Find where the given text appears and provide that cell's center as [x, y] coordinate. 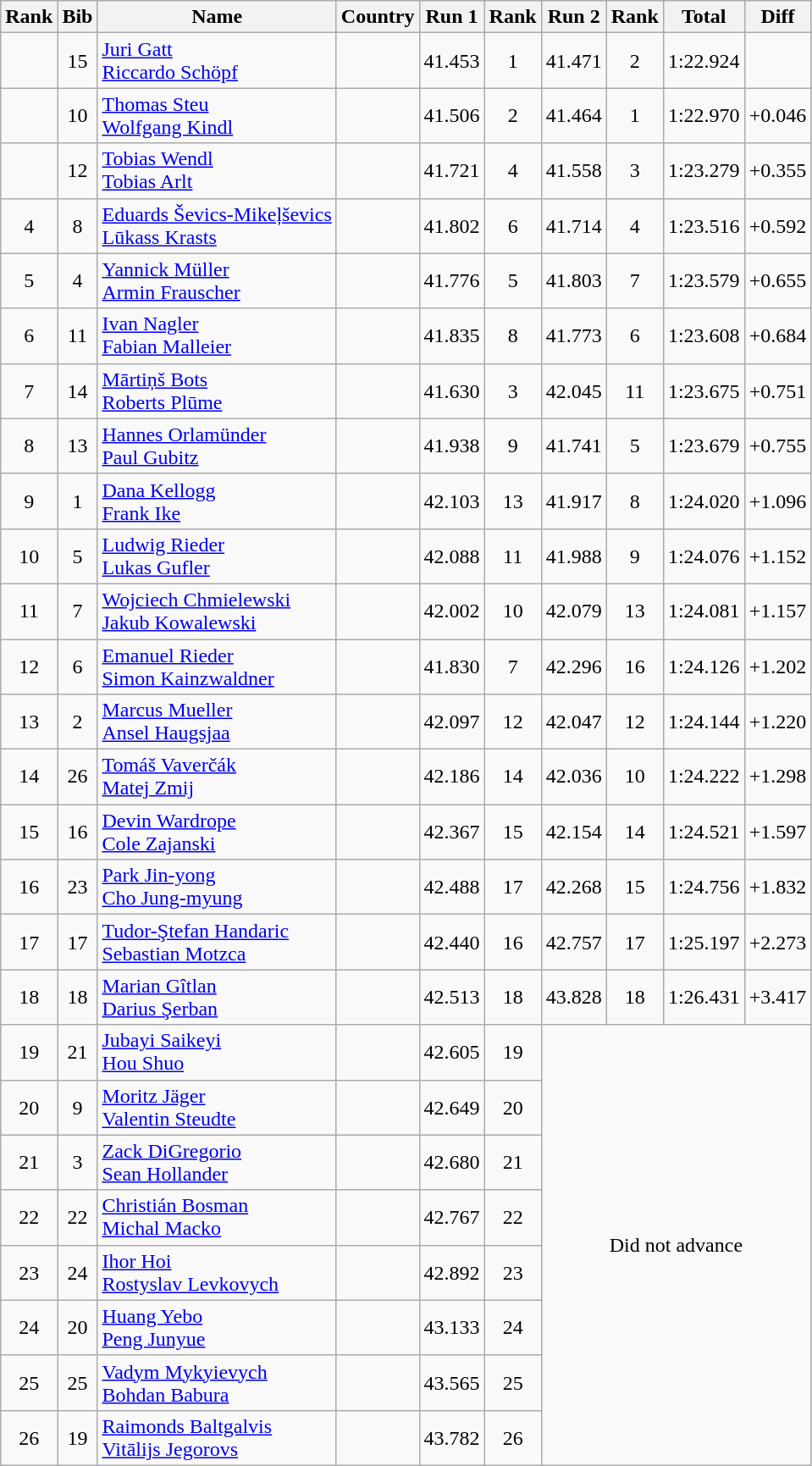
+1.220 [777, 722]
+0.655 [777, 281]
Total [704, 17]
42.036 [574, 777]
Diff [777, 17]
Mārtiņš BotsRoberts Plūme [217, 391]
Hannes OrlamünderPaul Gubitz [217, 445]
1:24.144 [704, 722]
1:23.679 [704, 445]
42.892 [452, 1272]
41.803 [574, 281]
41.835 [452, 335]
Vadym MykyievychBohdan Babura [217, 1382]
+0.355 [777, 171]
1:24.020 [704, 501]
41.917 [574, 501]
Eduards Ševics-MikeļševicsLūkass Krasts [217, 225]
Run 2 [574, 17]
1:25.197 [704, 942]
Raimonds BaltgalvisVitālijs Jegorovs [217, 1438]
42.605 [452, 1052]
42.103 [452, 501]
42.154 [574, 832]
Zack DiGregorioSean Hollander [217, 1162]
+3.417 [777, 998]
+1.832 [777, 888]
43.782 [452, 1438]
42.296 [574, 666]
41.714 [574, 225]
+0.751 [777, 391]
42.079 [574, 611]
+0.046 [777, 115]
42.047 [574, 722]
Marcus MuellerAnsel Haugsjaa [217, 722]
41.506 [452, 115]
42.440 [452, 942]
Christián BosmanMichal Macko [217, 1218]
Tobias WendlTobias Arlt [217, 171]
1:24.521 [704, 832]
Ludwig RiederLukas Gufler [217, 556]
+0.684 [777, 335]
42.488 [452, 888]
Devin WardropeCole Zajanski [217, 832]
Wojciech ChmielewskiJakub Kowalewski [217, 611]
1:23.279 [704, 171]
42.757 [574, 942]
1:23.675 [704, 391]
Yannick MüllerArmin Frauscher [217, 281]
42.186 [452, 777]
1:23.516 [704, 225]
Dana KelloggFrank Ike [217, 501]
1:24.126 [704, 666]
42.649 [452, 1108]
Ivan NaglerFabian Malleier [217, 335]
42.268 [574, 888]
42.513 [452, 998]
1:24.756 [704, 888]
1:24.076 [704, 556]
+1.157 [777, 611]
Emanuel RiederSimon Kainzwaldner [217, 666]
42.045 [574, 391]
41.773 [574, 335]
43.828 [574, 998]
1:22.970 [704, 115]
41.471 [574, 61]
43.565 [452, 1382]
42.680 [452, 1162]
Thomas SteuWolfgang Kindl [217, 115]
42.097 [452, 722]
42.002 [452, 611]
1:26.431 [704, 998]
Huang YeboPeng Junyue [217, 1328]
41.776 [452, 281]
41.988 [574, 556]
41.464 [574, 115]
41.558 [574, 171]
1:22.924 [704, 61]
Bib [78, 17]
42.767 [452, 1218]
41.830 [452, 666]
Name [217, 17]
42.367 [452, 832]
1:24.081 [704, 611]
43.133 [452, 1328]
Marian GîtlanDarius Şerban [217, 998]
+0.592 [777, 225]
Moritz JägerValentin Steudte [217, 1108]
+1.096 [777, 501]
Country [378, 17]
Jubayi SaikeyiHou Shuo [217, 1052]
42.088 [452, 556]
41.938 [452, 445]
Tomáš VaverčákMatej Zmij [217, 777]
Run 1 [452, 17]
41.721 [452, 171]
Juri GattRiccardo Schöpf [217, 61]
+2.273 [777, 942]
Tudor-Ştefan HandaricSebastian Motzca [217, 942]
1:23.579 [704, 281]
+1.152 [777, 556]
1:23.608 [704, 335]
1:24.222 [704, 777]
41.453 [452, 61]
Ihor HoiRostyslav Levkovych [217, 1272]
41.802 [452, 225]
+1.202 [777, 666]
41.741 [574, 445]
Park Jin-yongCho Jung-myung [217, 888]
Did not advance [676, 1245]
+1.298 [777, 777]
+0.755 [777, 445]
+1.597 [777, 832]
41.630 [452, 391]
